Identify which cell holds the provided text, then report its (x, y) central coordinate. 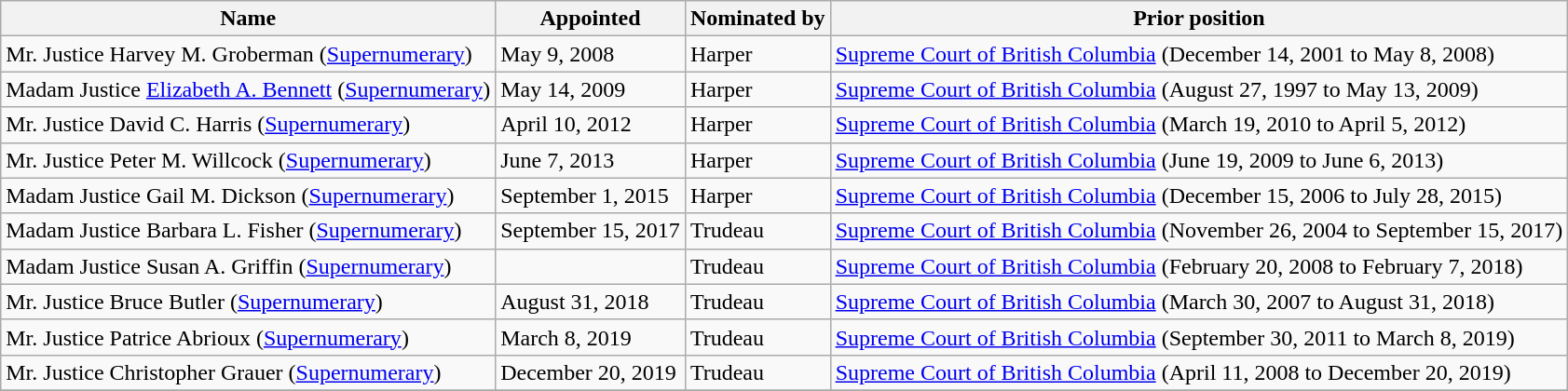
March 8, 2019 (591, 337)
May 14, 2009 (591, 89)
Madam Justice Susan A. Griffin (Supernumerary) (248, 266)
Supreme Court of British Columbia (December 14, 2001 to May 8, 2008) (1199, 54)
Prior position (1199, 19)
Supreme Court of British Columbia (November 26, 2004 to September 15, 2017) (1199, 231)
Mr. Justice Harvey M. Groberman (Supernumerary) (248, 54)
April 10, 2012 (591, 125)
Supreme Court of British Columbia (March 30, 2007 to August 31, 2018) (1199, 302)
Supreme Court of British Columbia (March 19, 2010 to April 5, 2012) (1199, 125)
August 31, 2018 (591, 302)
May 9, 2008 (591, 54)
September 15, 2017 (591, 231)
Mr. Justice Peter M. Willcock (Supernumerary) (248, 160)
Appointed (591, 19)
Mr. Justice Bruce Butler (Supernumerary) (248, 302)
Supreme Court of British Columbia (June 19, 2009 to June 6, 2013) (1199, 160)
Supreme Court of British Columbia (February 20, 2008 to February 7, 2018) (1199, 266)
Nominated by (757, 19)
Supreme Court of British Columbia (September 30, 2011 to March 8, 2019) (1199, 337)
Mr. Justice David C. Harris (Supernumerary) (248, 125)
Name (248, 19)
Supreme Court of British Columbia (April 11, 2008 to December 20, 2019) (1199, 372)
Mr. Justice Patrice Abrioux (Supernumerary) (248, 337)
Supreme Court of British Columbia (December 15, 2006 to July 28, 2015) (1199, 195)
June 7, 2013 (591, 160)
Madam Justice Barbara L. Fisher (Supernumerary) (248, 231)
Mr. Justice Christopher Grauer (Supernumerary) (248, 372)
December 20, 2019 (591, 372)
September 1, 2015 (591, 195)
Madam Justice Gail M. Dickson (Supernumerary) (248, 195)
Supreme Court of British Columbia (August 27, 1997 to May 13, 2009) (1199, 89)
Madam Justice Elizabeth A. Bennett (Supernumerary) (248, 89)
